Identify which cell holds the provided text, then report its (X, Y) central coordinate. 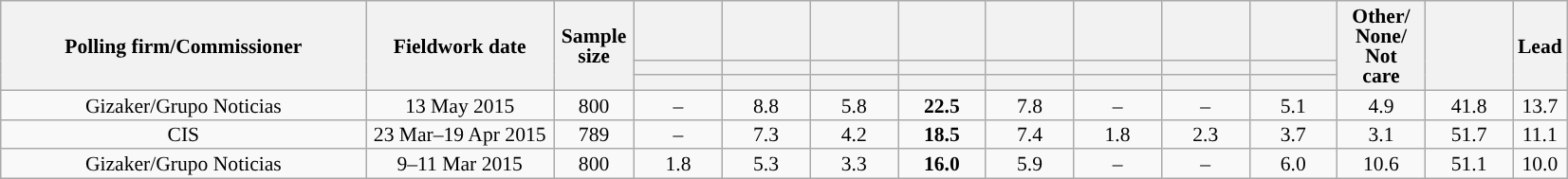
Lead (1540, 45)
51.1 (1468, 165)
3.3 (854, 165)
Polling firm/Commissioner (184, 45)
41.8 (1468, 104)
789 (594, 134)
2.3 (1205, 134)
5.3 (766, 165)
13 May 2015 (460, 104)
13.7 (1540, 104)
23 Mar–19 Apr 2015 (460, 134)
7.3 (766, 134)
8.8 (766, 104)
Other/None/Notcare (1381, 45)
3.7 (1294, 134)
Fieldwork date (460, 45)
16.0 (941, 165)
11.1 (1540, 134)
6.0 (1294, 165)
18.5 (941, 134)
3.1 (1381, 134)
5.9 (1030, 165)
22.5 (941, 104)
4.9 (1381, 104)
51.7 (1468, 134)
Sample size (594, 45)
10.0 (1540, 165)
5.8 (854, 104)
5.1 (1294, 104)
10.6 (1381, 165)
7.8 (1030, 104)
7.4 (1030, 134)
CIS (184, 134)
4.2 (854, 134)
9–11 Mar 2015 (460, 165)
